Locate the cell with the specified text and output its [x, y] center coordinate. 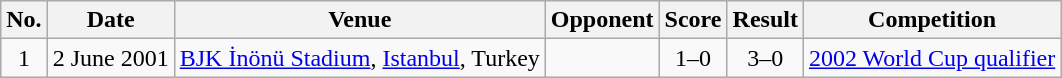
2002 World Cup qualifier [932, 58]
1 [24, 58]
Opponent [602, 20]
No. [24, 20]
Result [765, 20]
Competition [932, 20]
1–0 [693, 58]
Date [110, 20]
2 June 2001 [110, 58]
3–0 [765, 58]
Venue [360, 20]
Score [693, 20]
BJK İnönü Stadium, Istanbul, Turkey [360, 58]
